Capture the cell that displays the provided text and extract its [X, Y] central coordinate. 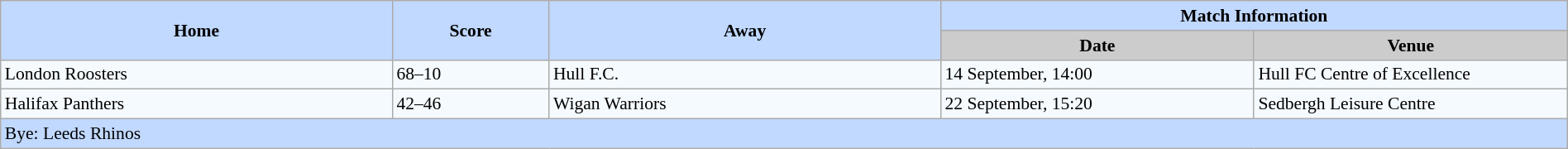
Hull F.C. [745, 74]
14 September, 14:00 [1097, 74]
Bye: Leeds Rhinos [784, 134]
Home [197, 30]
Score [470, 30]
22 September, 15:20 [1097, 104]
Wigan Warriors [745, 104]
Venue [1411, 46]
Sedbergh Leisure Centre [1411, 104]
Halifax Panthers [197, 104]
Match Information [1254, 16]
42–46 [470, 104]
London Roosters [197, 74]
Date [1097, 46]
Hull FC Centre of Excellence [1411, 74]
68–10 [470, 74]
Away [745, 30]
